Output the [X, Y] coordinate of the center of the cell containing the given text.  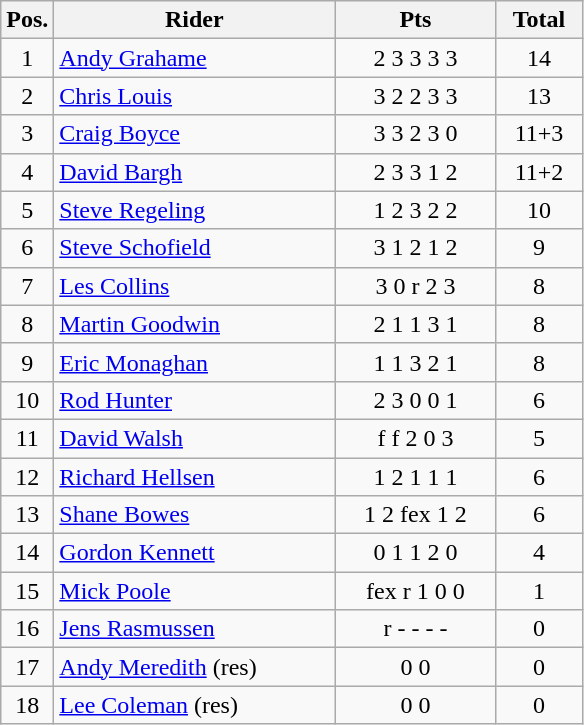
0 1 1 2 0 [416, 553]
Andy Grahame [194, 58]
Lee Coleman (res) [194, 705]
1 2 1 1 1 [416, 477]
Jens Rasmussen [194, 629]
12 [28, 477]
3 [28, 134]
Shane Bowes [194, 515]
Andy Meredith (res) [194, 667]
f f 2 0 3 [416, 438]
11+3 [539, 134]
Mick Poole [194, 591]
15 [28, 591]
David Bargh [194, 172]
2 1 1 3 1 [416, 324]
Les Collins [194, 286]
Total [539, 20]
Steve Regeling [194, 210]
18 [28, 705]
3 1 2 1 2 [416, 248]
Gordon Kennett [194, 553]
1 1 3 2 1 [416, 362]
r - - - - [416, 629]
Pos. [28, 20]
17 [28, 667]
2 3 3 3 3 [416, 58]
2 3 3 1 2 [416, 172]
Steve Schofield [194, 248]
fex r 1 0 0 [416, 591]
Eric Monaghan [194, 362]
David Walsh [194, 438]
11 [28, 438]
Rod Hunter [194, 400]
2 3 0 0 1 [416, 400]
3 2 2 3 3 [416, 96]
Chris Louis [194, 96]
1 2 3 2 2 [416, 210]
2 [28, 96]
16 [28, 629]
3 3 2 3 0 [416, 134]
11+2 [539, 172]
7 [28, 286]
Richard Hellsen [194, 477]
Pts [416, 20]
Rider [194, 20]
1 2 fex 1 2 [416, 515]
Martin Goodwin [194, 324]
3 0 r 2 3 [416, 286]
Craig Boyce [194, 134]
